Identify which cell holds the provided text, then report its (X, Y) central coordinate. 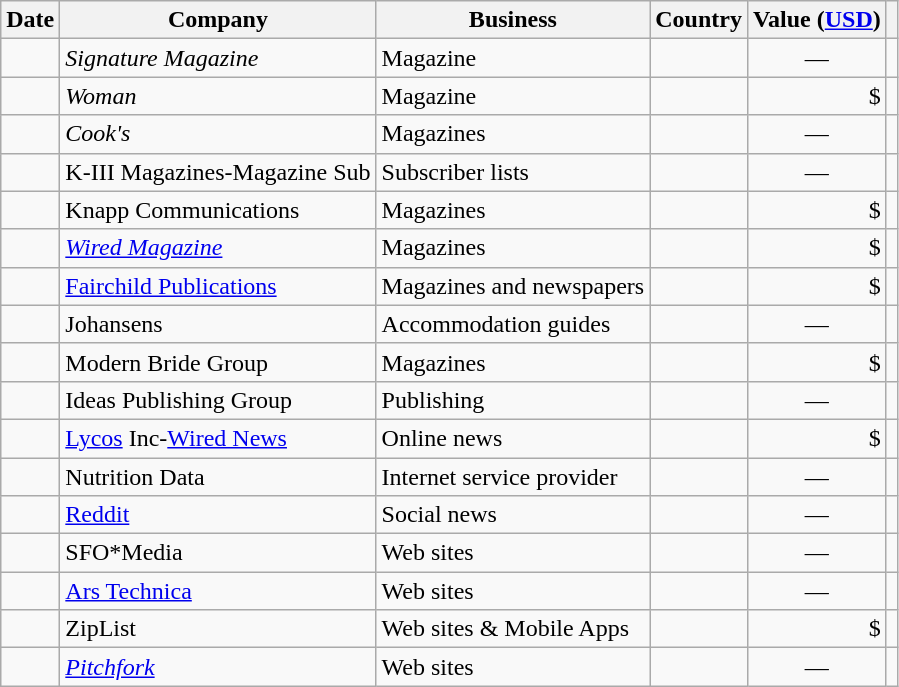
Ideas Publishing Group (218, 400)
Fairchild Publications (218, 286)
K-III Magazines-Magazine Sub (218, 172)
Internet service provider (513, 477)
Ars Technica (218, 591)
Date (30, 20)
Nutrition Data (218, 477)
Modern Bride Group (218, 362)
Value (USD) (816, 20)
Web sites & Mobile Apps (513, 629)
SFO*Media (218, 553)
Magazines and newspapers (513, 286)
ZipList (218, 629)
Country (699, 20)
Publishing (513, 400)
Online news (513, 438)
Business (513, 20)
Reddit (218, 515)
Company (218, 20)
Cook's (218, 134)
Lycos Inc-Wired News (218, 438)
Pitchfork (218, 667)
Social news (513, 515)
Subscriber lists (513, 172)
Wired Magazine (218, 248)
Knapp Communications (218, 210)
Signature Magazine (218, 58)
Johansens (218, 324)
Accommodation guides (513, 324)
Woman (218, 96)
